Find where the given text appears and provide that cell's center as [x, y] coordinate. 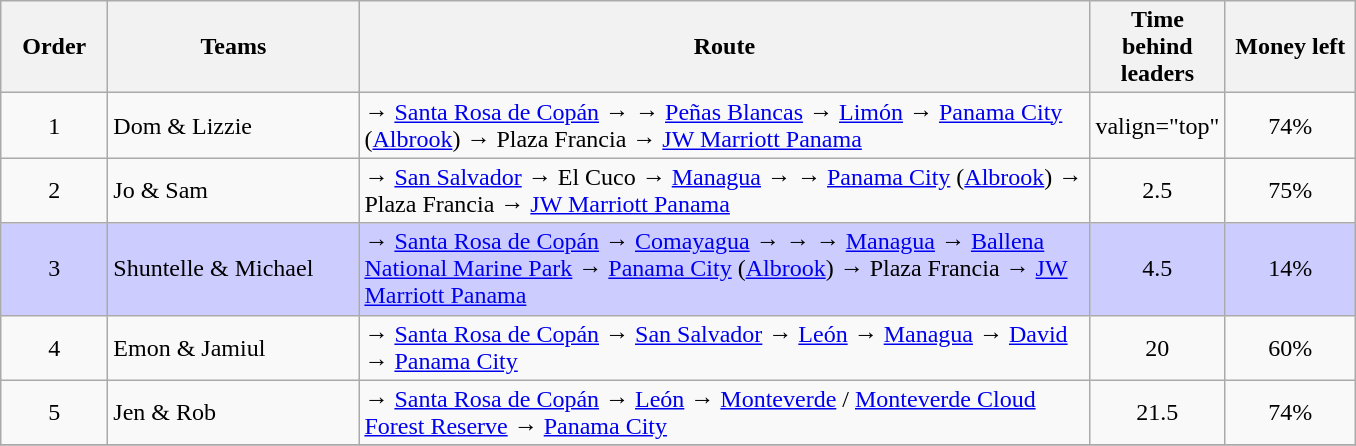
3 [54, 269]
2.5 [1158, 190]
Jen & Rob [234, 412]
Time behind leaders [1158, 47]
→ Santa Rosa de Copán → León → Monteverde / Monteverde Cloud Forest Reserve → Panama City [724, 412]
Shuntelle & Michael [234, 269]
Route [724, 47]
Jo & Sam [234, 190]
→ Santa Rosa de Copán → → Peñas Blancas → Limón → Panama City (Albrook) → Plaza Francia → JW Marriott Panama [724, 126]
4.5 [1158, 269]
→ San Salvador → El Cuco → Managua → → Panama City (Albrook) → Plaza Francia → JW Marriott Panama [724, 190]
Teams [234, 47]
Emon & Jamiul [234, 348]
5 [54, 412]
1 [54, 126]
14% [1290, 269]
4 [54, 348]
valign="top" [1158, 126]
Dom & Lizzie [234, 126]
21.5 [1158, 412]
20 [1158, 348]
Money left [1290, 47]
75% [1290, 190]
Order [54, 47]
→ Santa Rosa de Copán → San Salvador → León → Managua → David → Panama City [724, 348]
→ Santa Rosa de Copán → Comayagua → → → Managua → Ballena National Marine Park → Panama City (Albrook) → Plaza Francia → JW Marriott Panama [724, 269]
60% [1290, 348]
2 [54, 190]
